Detect which cell encompasses the target text, then output its (x, y) center coordinate. 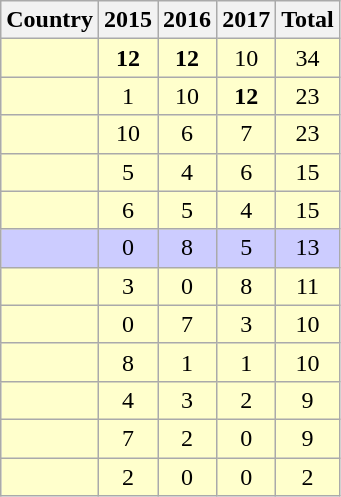
2015 (128, 20)
13 (308, 248)
2016 (188, 20)
2017 (246, 20)
11 (308, 286)
Country (50, 20)
34 (308, 58)
Total (308, 20)
